Determine the [x, y] coordinate at the center of the cell enclosing the given text.  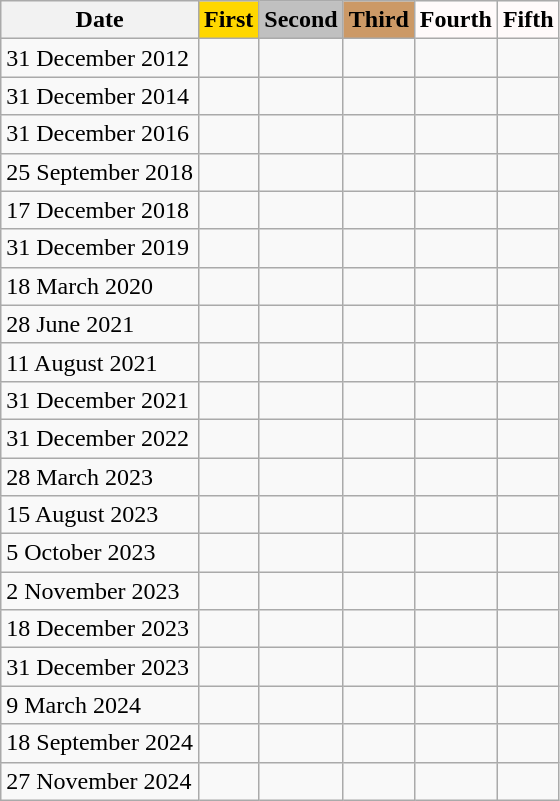
25 September 2018 [100, 172]
31 December 2012 [100, 58]
11 August 2021 [100, 362]
First [228, 20]
Third [378, 20]
18 December 2023 [100, 629]
31 December 2019 [100, 248]
Fourth [456, 20]
31 December 2022 [100, 438]
31 December 2014 [100, 96]
17 December 2018 [100, 210]
18 March 2020 [100, 286]
2 November 2023 [100, 591]
Second [301, 20]
15 August 2023 [100, 515]
9 March 2024 [100, 705]
31 December 2021 [100, 400]
27 November 2024 [100, 781]
28 March 2023 [100, 477]
28 June 2021 [100, 324]
31 December 2016 [100, 134]
Fifth [528, 20]
5 October 2023 [100, 553]
Date [100, 20]
31 December 2023 [100, 667]
18 September 2024 [100, 743]
